Return the (X, Y) coordinate for the center point of the cell that contains the specified text.  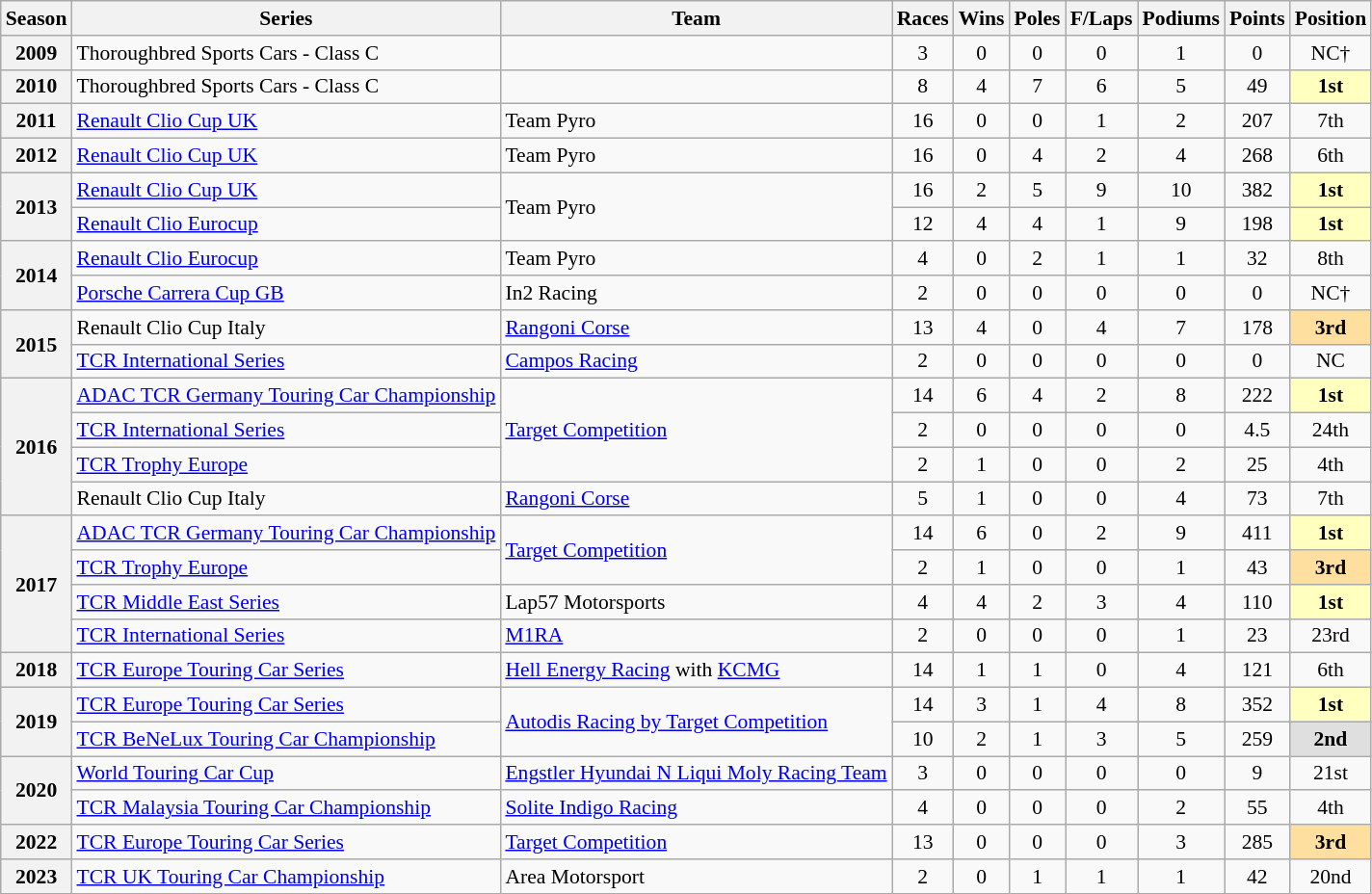
Area Motorsport (696, 877)
222 (1257, 396)
352 (1257, 705)
2010 (37, 87)
198 (1257, 224)
259 (1257, 739)
2017 (37, 585)
TCR BeNeLux Touring Car Championship (285, 739)
TCR Malaysia Touring Car Championship (285, 808)
20nd (1331, 877)
2015 (37, 345)
2023 (37, 877)
F/Laps (1102, 18)
Autodis Racing by Target Competition (696, 723)
Series (285, 18)
2009 (37, 53)
207 (1257, 121)
In2 Racing (696, 293)
2019 (37, 723)
24th (1331, 431)
2013 (37, 206)
43 (1257, 567)
Wins (982, 18)
110 (1257, 602)
12 (923, 224)
Solite Indigo Racing (696, 808)
32 (1257, 259)
Engstler Hyundai N Liqui Moly Racing Team (696, 774)
285 (1257, 842)
Hell Energy Racing with KCMG (696, 670)
73 (1257, 499)
Poles (1037, 18)
M1RA (696, 636)
2018 (37, 670)
2022 (37, 842)
2014 (37, 276)
55 (1257, 808)
4.5 (1257, 431)
49 (1257, 87)
Team (696, 18)
2nd (1331, 739)
Campos Racing (696, 361)
TCR Middle East Series (285, 602)
2016 (37, 447)
42 (1257, 877)
382 (1257, 190)
NC (1331, 361)
Season (37, 18)
411 (1257, 534)
8th (1331, 259)
178 (1257, 328)
Podiums (1181, 18)
Lap57 Motorsports (696, 602)
Races (923, 18)
Position (1331, 18)
23 (1257, 636)
2011 (37, 121)
Points (1257, 18)
2020 (37, 790)
World Touring Car Cup (285, 774)
Porsche Carrera Cup GB (285, 293)
2012 (37, 156)
121 (1257, 670)
268 (1257, 156)
21st (1331, 774)
TCR UK Touring Car Championship (285, 877)
25 (1257, 464)
23rd (1331, 636)
